Pinpoint the cell where the given text exists, returning its [X, Y] midpoint coordinate. 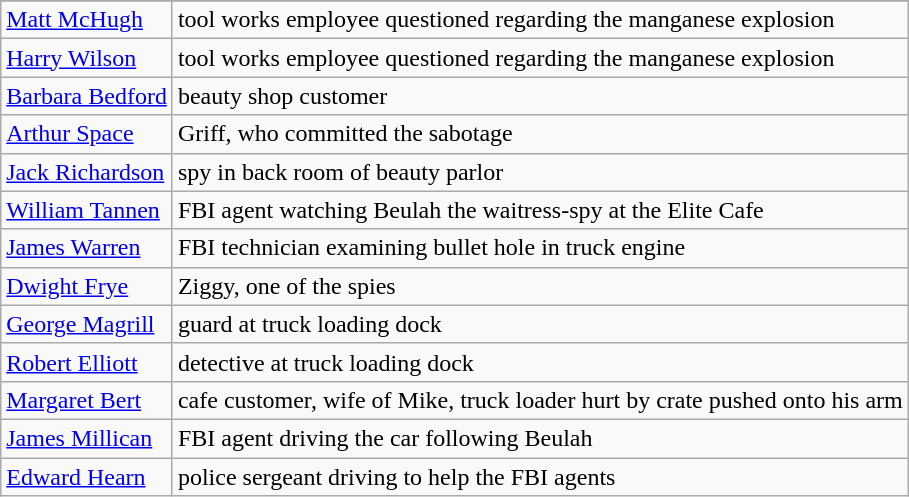
beauty shop customer [540, 96]
Robert Elliott [87, 362]
Jack Richardson [87, 172]
Ziggy, one of the spies [540, 286]
detective at truck loading dock [540, 362]
cafe customer, wife of Mike, truck loader hurt by crate pushed onto his arm [540, 400]
police sergeant driving to help the FBI agents [540, 477]
Arthur Space [87, 134]
James Millican [87, 438]
Harry Wilson [87, 58]
Griff, who committed the sabotage [540, 134]
George Magrill [87, 324]
Barbara Bedford [87, 96]
Dwight Frye [87, 286]
James Warren [87, 248]
FBI agent driving the car following Beulah [540, 438]
spy in back room of beauty parlor [540, 172]
FBI agent watching Beulah the waitress-spy at the Elite Cafe [540, 210]
Margaret Bert [87, 400]
FBI technician examining bullet hole in truck engine [540, 248]
Matt McHugh [87, 20]
guard at truck loading dock [540, 324]
William Tannen [87, 210]
Edward Hearn [87, 477]
